Provide the [x, y] coordinate of the cell's center where the given text is located.  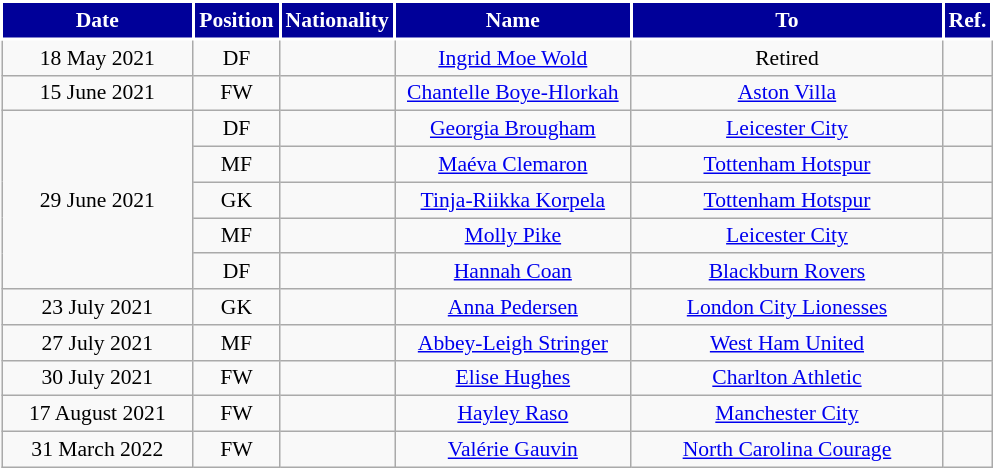
Blackburn Rovers [787, 272]
30 July 2021 [98, 378]
Nationality [338, 20]
15 June 2021 [98, 93]
17 August 2021 [98, 414]
Abbey-Leigh Stringer [514, 343]
23 July 2021 [98, 307]
Retired [787, 57]
Chantelle Boye-Hlorkah [514, 93]
Aston Villa [787, 93]
31 March 2022 [98, 450]
Ref. [968, 20]
Hannah Coan [514, 272]
Anna Pedersen [514, 307]
London City Lionesses [787, 307]
Date [98, 20]
Hayley Raso [514, 414]
Charlton Athletic [787, 378]
Valérie Gauvin [514, 450]
Molly Pike [514, 236]
Georgia Brougham [514, 129]
West Ham United [787, 343]
Tinja-Riikka Korpela [514, 200]
Maéva Clemaron [514, 165]
Elise Hughes [514, 378]
Manchester City [787, 414]
To [787, 20]
18 May 2021 [98, 57]
Name [514, 20]
29 June 2021 [98, 200]
North Carolina Courage [787, 450]
Ingrid Moe Wold [514, 57]
27 July 2021 [98, 343]
Position [236, 20]
